Locate the cell with the specified text and output its [X, Y] center coordinate. 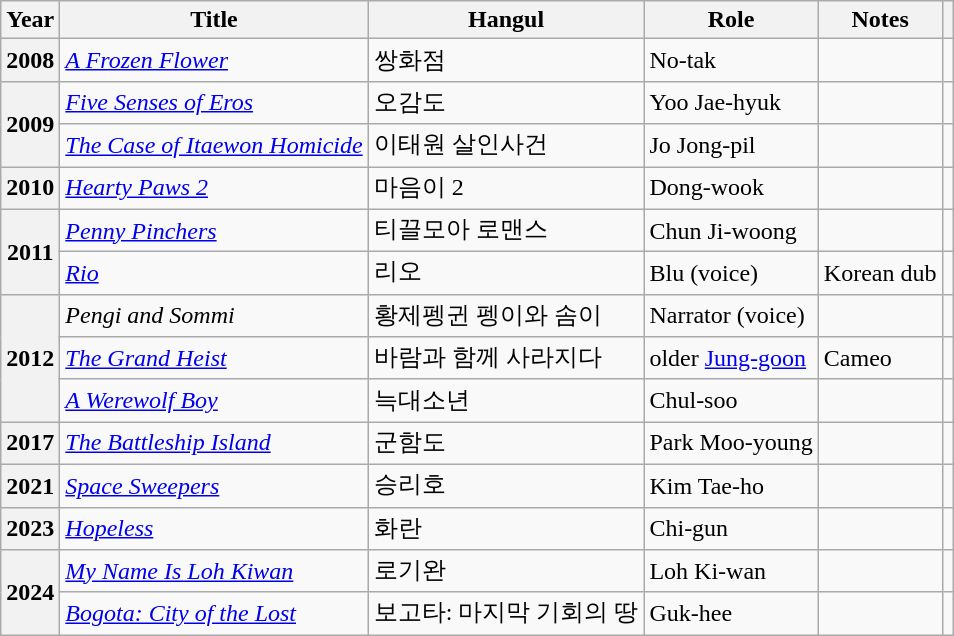
2008 [30, 60]
2023 [30, 528]
쌍화점 [506, 60]
Title [214, 20]
황제펭귄 펭이와 솜이 [506, 316]
Pengi and Sommi [214, 316]
보고타: 마지막 기회의 땅 [506, 614]
Blu (voice) [731, 274]
2017 [30, 444]
Hopeless [214, 528]
Guk-hee [731, 614]
Chun Ji-woong [731, 230]
Chul-soo [731, 400]
Year [30, 20]
2010 [30, 188]
The Grand Heist [214, 358]
Hangul [506, 20]
Loh Ki-wan [731, 572]
티끌모아 로맨스 [506, 230]
Korean dub [880, 274]
Notes [880, 20]
2009 [30, 124]
Space Sweepers [214, 486]
늑대소년 [506, 400]
Penny Pinchers [214, 230]
Jo Jong-pil [731, 146]
화란 [506, 528]
리오 [506, 274]
Cameo [880, 358]
Dong-wook [731, 188]
로기완 [506, 572]
이태원 살인사건 [506, 146]
Rio [214, 274]
Hearty Paws 2 [214, 188]
Yoo Jae-hyuk [731, 102]
A Frozen Flower [214, 60]
오감도 [506, 102]
2021 [30, 486]
A Werewolf Boy [214, 400]
The Case of Itaewon Homicide [214, 146]
2011 [30, 252]
No-tak [731, 60]
older Jung-goon [731, 358]
Park Moo-young [731, 444]
Role [731, 20]
승리호 [506, 486]
Bogota: City of the Lost [214, 614]
2024 [30, 592]
바람과 함께 사라지다 [506, 358]
군함도 [506, 444]
The Battleship Island [214, 444]
Chi-gun [731, 528]
Five Senses of Eros [214, 102]
Narrator (voice) [731, 316]
My Name Is Loh Kiwan [214, 572]
2012 [30, 358]
마음이 2 [506, 188]
Kim Tae-ho [731, 486]
